Provide the (x, y) coordinate of the cell's center where the given text is located.  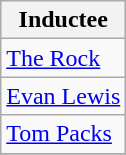
Evan Lewis (64, 96)
The Rock (64, 58)
Inductee (64, 20)
Tom Packs (64, 134)
